Provide the [x, y] coordinate of the cell's center where the given text is located.  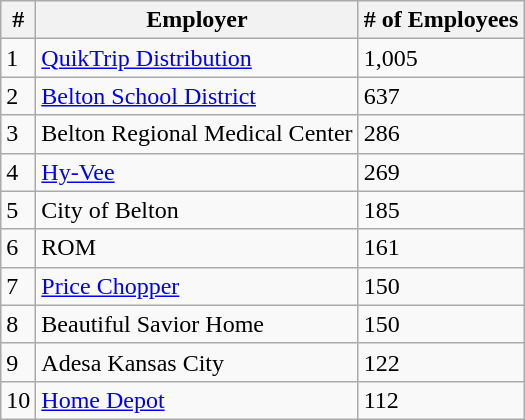
Beautiful Savior Home [197, 324]
Belton Regional Medical Center [197, 134]
ROM [197, 248]
8 [18, 324]
QuikTrip Distribution [197, 58]
637 [441, 96]
112 [441, 400]
269 [441, 172]
161 [441, 248]
Adesa Kansas City [197, 362]
3 [18, 134]
2 [18, 96]
Employer [197, 20]
Price Chopper [197, 286]
Hy-Vee [197, 172]
4 [18, 172]
# [18, 20]
286 [441, 134]
5 [18, 210]
7 [18, 286]
9 [18, 362]
1 [18, 58]
1,005 [441, 58]
122 [441, 362]
Home Depot [197, 400]
City of Belton [197, 210]
# of Employees [441, 20]
6 [18, 248]
185 [441, 210]
Belton School District [197, 96]
10 [18, 400]
